Capture the cell that displays the provided text and extract its [X, Y] central coordinate. 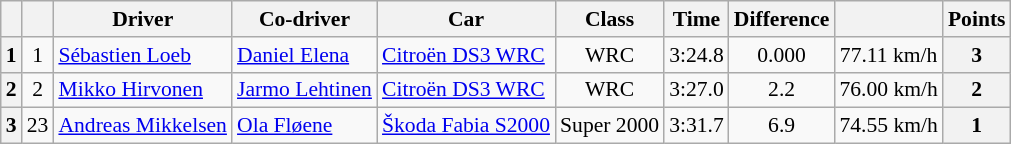
2.2 [782, 90]
Driver [142, 19]
0.000 [782, 55]
3:27.0 [696, 90]
Points [977, 19]
Jarmo Lehtinen [304, 90]
Škoda Fabia S2000 [466, 126]
3:24.8 [696, 55]
Mikko Hirvonen [142, 90]
Sébastien Loeb [142, 55]
77.11 km/h [888, 55]
3:31.7 [696, 126]
Class [610, 19]
Car [466, 19]
Daniel Elena [304, 55]
Andreas Mikkelsen [142, 126]
74.55 km/h [888, 126]
Ola Fløene [304, 126]
Time [696, 19]
23 [38, 126]
76.00 km/h [888, 90]
6.9 [782, 126]
Super 2000 [610, 126]
Difference [782, 19]
Co-driver [304, 19]
